Extract the (X, Y) coordinate from the center of the cell holding the provided text.  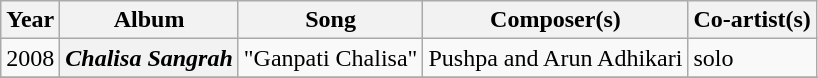
solo (752, 58)
2008 (30, 58)
Song (330, 20)
Album (149, 20)
Chalisa Sangrah (149, 58)
Year (30, 20)
Composer(s) (556, 20)
Co-artist(s) (752, 20)
Pushpa and Arun Adhikari (556, 58)
"Ganpati Chalisa" (330, 58)
